Provide the (x, y) coordinate of the cell's center where the given text is located.  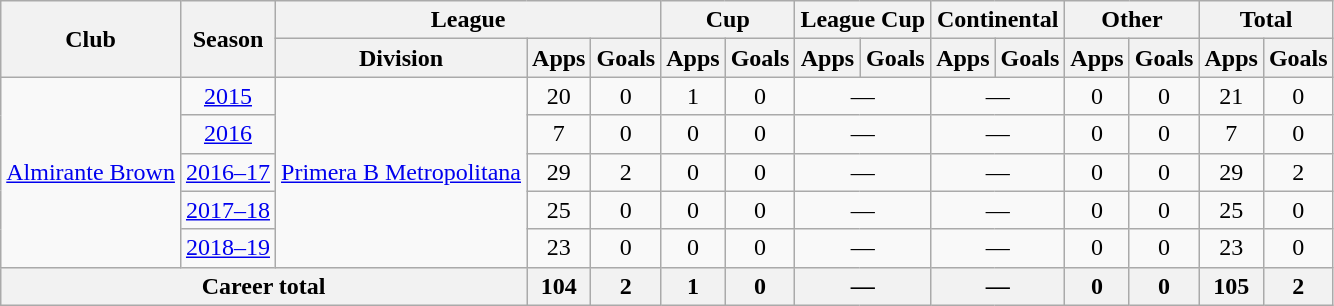
2017–18 (228, 210)
2016–17 (228, 172)
2016 (228, 134)
2018–19 (228, 248)
2015 (228, 96)
Almirante Brown (91, 172)
Career total (264, 286)
105 (1231, 286)
Total (1266, 20)
Cup (728, 20)
Season (228, 39)
Other (1132, 20)
104 (559, 286)
Continental (998, 20)
20 (559, 96)
Club (91, 39)
League (468, 20)
Primera B Metropolitana (402, 172)
League Cup (863, 20)
Division (402, 58)
21 (1231, 96)
